For the text-containing cell, return its midpoint in (x, y) coordinate format. 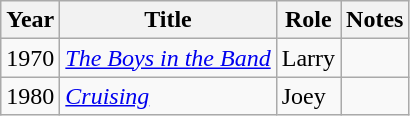
Role (308, 20)
Title (168, 20)
1980 (30, 96)
Year (30, 20)
Larry (308, 58)
1970 (30, 58)
Notes (375, 20)
Joey (308, 96)
Cruising (168, 96)
The Boys in the Band (168, 58)
